Detect which cell encompasses the target text, then output its (X, Y) center coordinate. 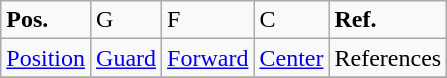
References (388, 58)
Guard (126, 58)
Center (292, 58)
F (208, 20)
C (292, 20)
Ref. (388, 20)
Position (46, 58)
Pos. (46, 20)
Forward (208, 58)
G (126, 20)
